Provide the [x, y] coordinate of the cell's center where the given text is located.  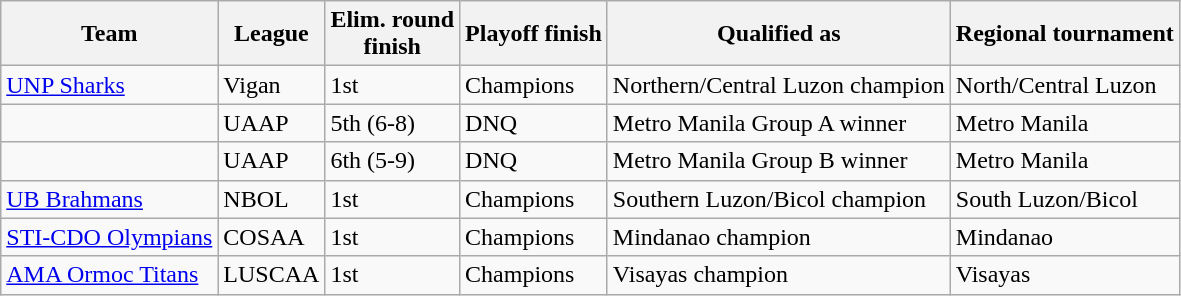
North/Central Luzon [1064, 85]
Southern Luzon/Bicol champion [778, 199]
Metro Manila Group B winner [778, 161]
Metro Manila Group A winner [778, 123]
AMA Ormoc Titans [110, 275]
5th (6-8) [392, 123]
Elim. roundfinish [392, 34]
Vigan [272, 85]
Team [110, 34]
Mindanao champion [778, 237]
Visayas [1064, 275]
Mindanao [1064, 237]
LUSCAA [272, 275]
COSAA [272, 237]
UNP Sharks [110, 85]
NBOL [272, 199]
Qualified as [778, 34]
Playoff finish [534, 34]
Regional tournament [1064, 34]
Northern/Central Luzon champion [778, 85]
UB Brahmans [110, 199]
6th (5-9) [392, 161]
Visayas champion [778, 275]
STI-CDO Olympians [110, 237]
South Luzon/Bicol [1064, 199]
League [272, 34]
